Find where the given text appears and provide that cell's center as [X, Y] coordinate. 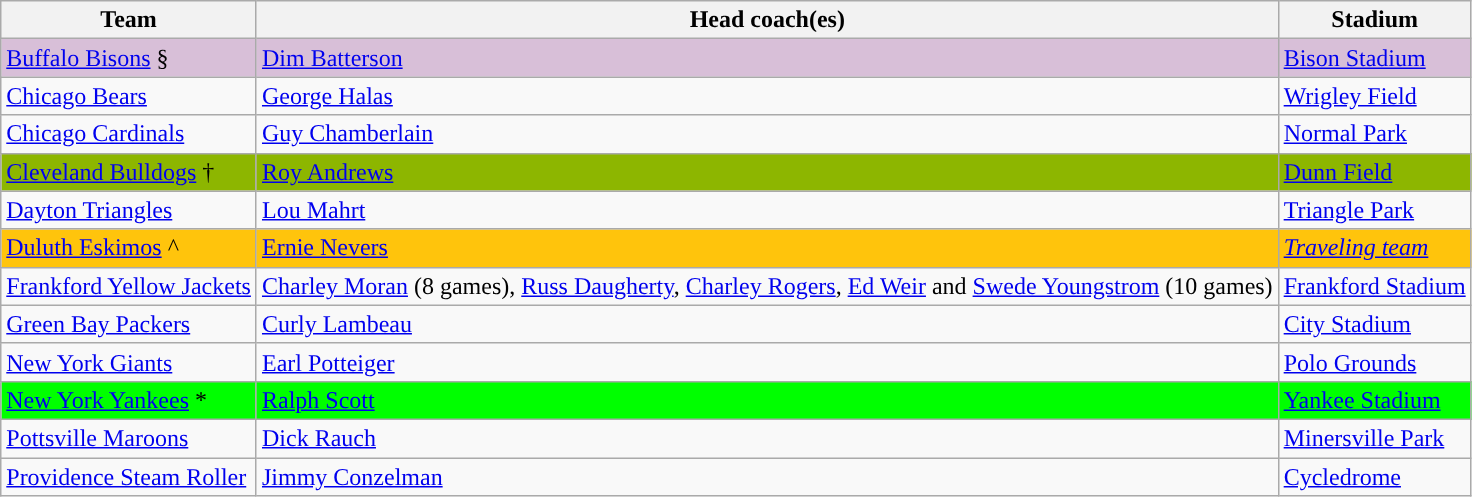
Triangle Park [1374, 210]
New York Yankees * [129, 400]
Chicago Bears [129, 96]
City Stadium [1374, 324]
Team [129, 20]
Polo Grounds [1374, 362]
Providence Steam Roller [129, 477]
Minersville Park [1374, 438]
Pottsville Maroons [129, 438]
Wrigley Field [1374, 96]
Ralph Scott [767, 400]
Bison Stadium [1374, 58]
Dayton Triangles [129, 210]
Traveling team [1374, 248]
Duluth Eskimos ^ [129, 248]
Jimmy Conzelman [767, 477]
Earl Potteiger [767, 362]
Head coach(es) [767, 20]
Cycledrome [1374, 477]
Normal Park [1374, 134]
Green Bay Packers [129, 324]
Cleveland Bulldogs † [129, 172]
Charley Moran (8 games), Russ Daugherty, Charley Rogers, Ed Weir and Swede Youngstrom (10 games) [767, 286]
Dick Rauch [767, 438]
Roy Andrews [767, 172]
Guy Chamberlain [767, 134]
Frankford Stadium [1374, 286]
Dim Batterson [767, 58]
Chicago Cardinals [129, 134]
Frankford Yellow Jackets [129, 286]
George Halas [767, 96]
New York Giants [129, 362]
Lou Mahrt [767, 210]
Dunn Field [1374, 172]
Yankee Stadium [1374, 400]
Buffalo Bisons § [129, 58]
Stadium [1374, 20]
Curly Lambeau [767, 324]
Ernie Nevers [767, 248]
